Scan for the cell matching the given text and deliver its (X, Y) coordinate at center. 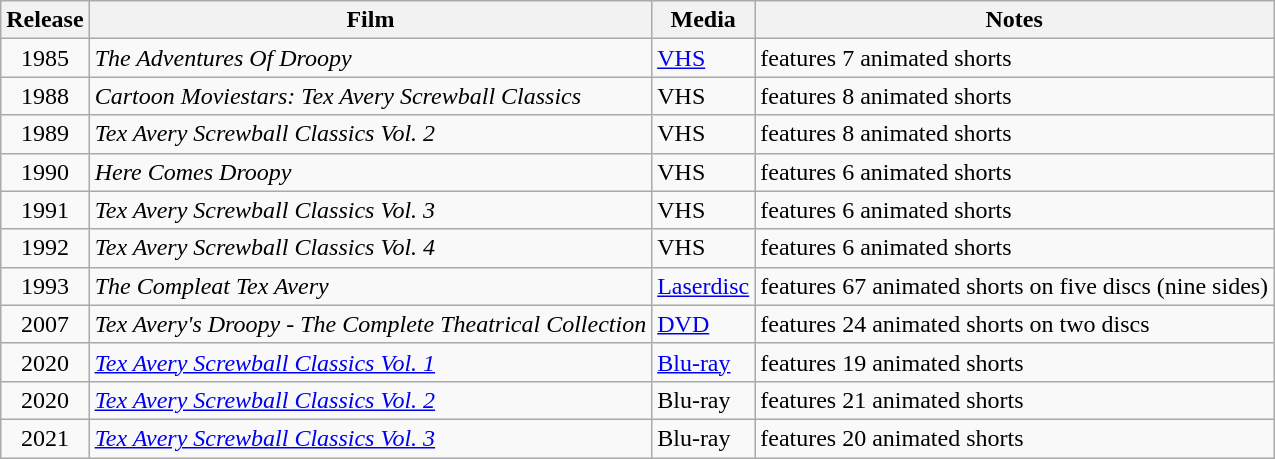
1990 (45, 172)
2021 (45, 438)
features 7 animated shorts (1014, 58)
1991 (45, 210)
Media (704, 20)
Tex Avery's Droopy - The Complete Theatrical Collection (370, 324)
features 19 animated shorts (1014, 362)
Tex Avery Screwball Classics Vol. 1 (370, 362)
The Compleat Tex Avery (370, 286)
1993 (45, 286)
Film (370, 20)
Here Comes Droopy (370, 172)
The Adventures Of Droopy (370, 58)
1985 (45, 58)
Laserdisc (704, 286)
1989 (45, 134)
Tex Avery Screwball Classics Vol. 4 (370, 248)
features 21 animated shorts (1014, 400)
1988 (45, 96)
Cartoon Moviestars: Tex Avery Screwball Classics (370, 96)
features 24 animated shorts on two discs (1014, 324)
features 67 animated shorts on five discs (nine sides) (1014, 286)
DVD (704, 324)
1992 (45, 248)
Release (45, 20)
2007 (45, 324)
features 20 animated shorts (1014, 438)
Notes (1014, 20)
